Search for the cell housing the specified text and yield its [X, Y] center coordinate. 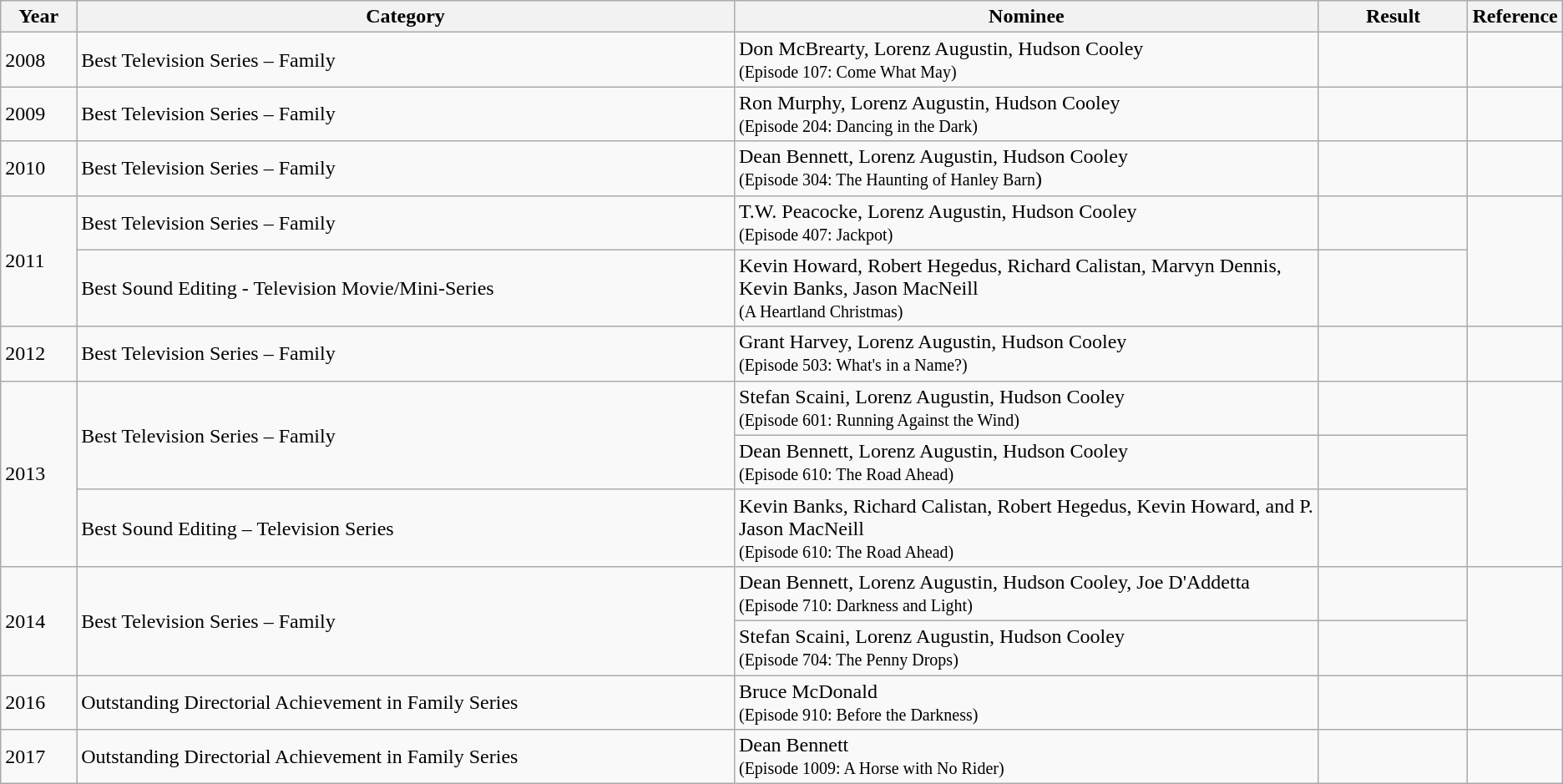
2008 [38, 60]
Reference [1515, 17]
Ron Murphy, Lorenz Augustin, Hudson Cooley(Episode 204: Dancing in the Dark) [1026, 114]
Category [406, 17]
2017 [38, 756]
Dean Bennett(Episode 1009: A Horse with No Rider) [1026, 756]
Grant Harvey, Lorenz Augustin, Hudson Cooley(Episode 503: What's in a Name?) [1026, 354]
Year [38, 17]
Best Sound Editing - Television Movie/Mini-Series [406, 288]
2013 [38, 473]
2012 [38, 354]
2009 [38, 114]
Don McBrearty, Lorenz Augustin, Hudson Cooley(Episode 107: Come What May) [1026, 60]
Kevin Howard, Robert Hegedus, Richard Calistan, Marvyn Dennis, Kevin Banks, Jason MacNeill(A Heartland Christmas) [1026, 288]
Result [1393, 17]
T.W. Peacocke, Lorenz Augustin, Hudson Cooley(Episode 407: Jackpot) [1026, 222]
2016 [38, 701]
2010 [38, 169]
2011 [38, 260]
2014 [38, 620]
Dean Bennett, Lorenz Augustin, Hudson Cooley, Joe D'Addetta(Episode 710: Darkness and Light) [1026, 593]
Dean Bennett, Lorenz Augustin, Hudson Cooley(Episode 610: The Road Ahead) [1026, 463]
Nominee [1026, 17]
Kevin Banks, Richard Calistan, Robert Hegedus, Kevin Howard, and P. Jason MacNeill(Episode 610: The Road Ahead) [1026, 528]
Dean Bennett, Lorenz Augustin, Hudson Cooley(Episode 304: The Haunting of Hanley Barn) [1026, 169]
Stefan Scaini, Lorenz Augustin, Hudson Cooley(Episode 601: Running Against the Wind) [1026, 407]
Stefan Scaini, Lorenz Augustin, Hudson Cooley(Episode 704: The Penny Drops) [1026, 648]
Best Sound Editing – Television Series [406, 528]
Bruce McDonald(Episode 910: Before the Darkness) [1026, 701]
